Return the (X, Y) coordinate for the center point of the cell that contains the specified text.  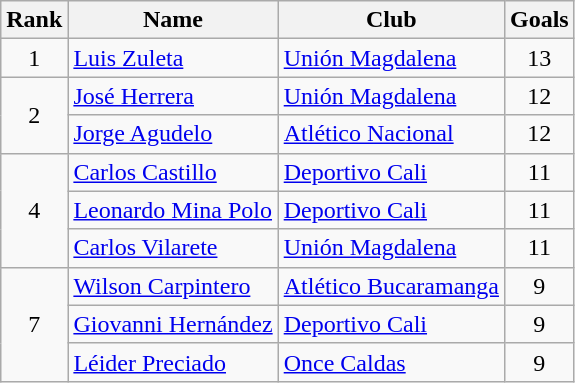
Goals (539, 20)
13 (539, 58)
2 (34, 115)
Wilson Carpintero (173, 286)
4 (34, 210)
Giovanni Hernández (173, 324)
Leonardo Mina Polo (173, 210)
Name (173, 20)
1 (34, 58)
José Herrera (173, 96)
Rank (34, 20)
7 (34, 324)
Jorge Agudelo (173, 134)
Léider Preciado (173, 362)
Atlético Bucaramanga (391, 286)
Carlos Castillo (173, 172)
Once Caldas (391, 362)
Carlos Vilarete (173, 248)
Atlético Nacional (391, 134)
Luis Zuleta (173, 58)
Club (391, 20)
